Return the (X, Y) coordinate for the center point of the cell that contains the specified text.  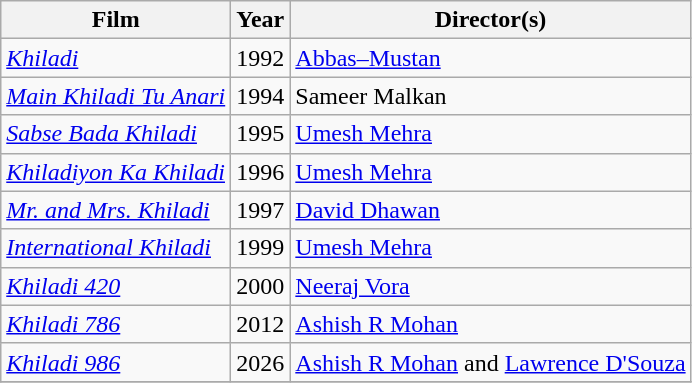
International Khiladi (116, 248)
Khiladi 420 (116, 286)
2026 (260, 362)
Sameer Malkan (490, 96)
1995 (260, 134)
Sabse Bada Khiladi (116, 134)
1992 (260, 58)
Director(s) (490, 20)
Ashish R Mohan and Lawrence D'Souza (490, 362)
Abbas–Mustan (490, 58)
1997 (260, 210)
Main Khiladi Tu Anari (116, 96)
David Dhawan (490, 210)
1996 (260, 172)
Mr. and Mrs. Khiladi (116, 210)
Khiladi 986 (116, 362)
Film (116, 20)
Ashish R Mohan (490, 324)
Khiladi 786 (116, 324)
1994 (260, 96)
Khiladiyon Ka Khiladi (116, 172)
Year (260, 20)
2012 (260, 324)
2000 (260, 286)
1999 (260, 248)
Neeraj Vora (490, 286)
Khiladi (116, 58)
